Search for the cell housing the specified text and yield its [x, y] center coordinate. 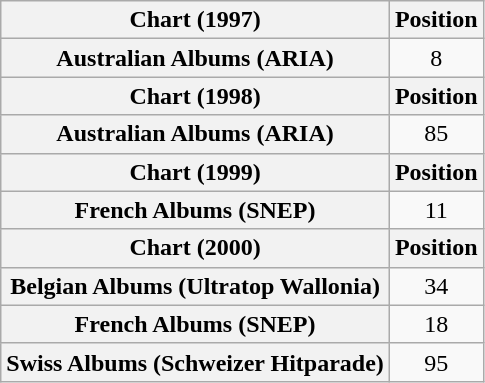
95 [436, 362]
Chart (1999) [196, 172]
34 [436, 286]
Chart (1998) [196, 96]
8 [436, 58]
Swiss Albums (Schweizer Hitparade) [196, 362]
Chart (2000) [196, 248]
85 [436, 134]
11 [436, 210]
Belgian Albums (Ultratop Wallonia) [196, 286]
18 [436, 324]
Chart (1997) [196, 20]
